Determine the [X, Y] coordinate at the center of the cell enclosing the given text.  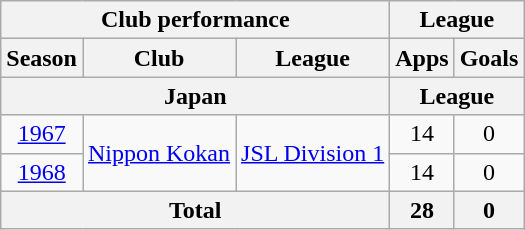
Japan [196, 96]
JSL Division 1 [313, 153]
28 [422, 210]
Goals [489, 58]
1967 [42, 134]
Apps [422, 58]
Season [42, 58]
Nippon Kokan [158, 153]
Total [196, 210]
Club performance [196, 20]
1968 [42, 172]
Club [158, 58]
